Pinpoint the cell where the given text exists, returning its [X, Y] midpoint coordinate. 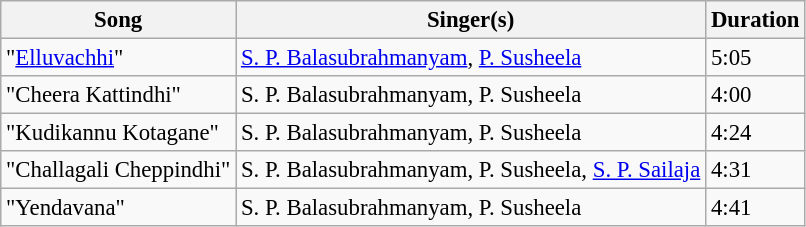
Duration [756, 20]
4:31 [756, 170]
4:00 [756, 95]
"Kudikannu Kotagane" [118, 133]
Song [118, 20]
5:05 [756, 58]
S. P. Balasubrahmanyam, P. Susheela, S. P. Sailaja [471, 170]
4:24 [756, 133]
Singer(s) [471, 20]
"Elluvachhi" [118, 58]
"Cheera Kattindhi" [118, 95]
"Challagali Cheppindhi" [118, 170]
4:41 [756, 208]
"Yendavana" [118, 208]
